Output the [x, y] coordinate of the center of the cell containing the given text.  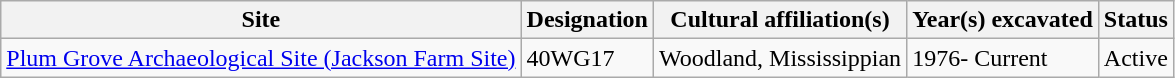
1976- Current [1003, 58]
Cultural affiliation(s) [780, 20]
Status [1136, 20]
Plum Grove Archaeological Site (Jackson Farm Site) [261, 58]
40WG17 [587, 58]
Active [1136, 58]
Designation [587, 20]
Year(s) excavated [1003, 20]
Woodland, Mississippian [780, 58]
Site [261, 20]
